Identify which cell holds the provided text, then report its [X, Y] central coordinate. 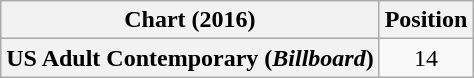
US Adult Contemporary (Billboard) [190, 58]
Position [426, 20]
14 [426, 58]
Chart (2016) [190, 20]
